Locate the cell with the specified text and output its [x, y] center coordinate. 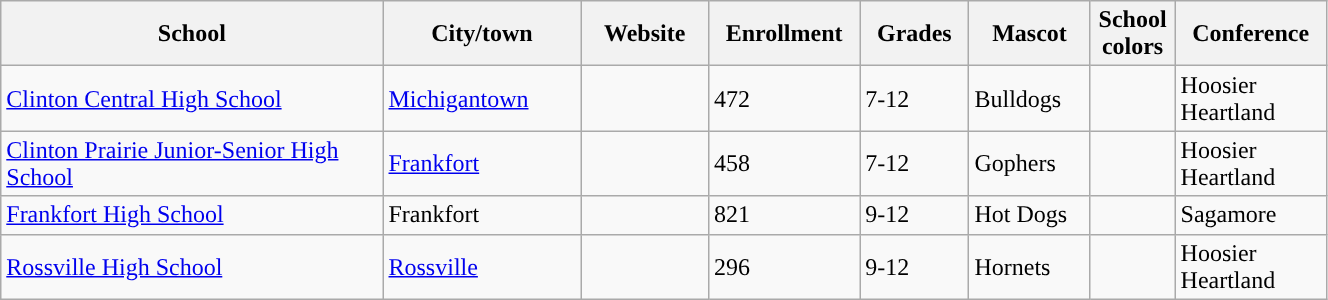
Michigantown [482, 98]
458 [784, 164]
Hornets [1030, 266]
Rossville High School [192, 266]
Clinton Central High School [192, 98]
Gophers [1030, 164]
472 [784, 98]
296 [784, 266]
City/town [482, 34]
Sagamore [1250, 215]
Conference [1250, 34]
Hot Dogs [1030, 215]
Bulldogs [1030, 98]
School [192, 34]
Clinton Prairie Junior-Senior High School [192, 164]
Frankfort High School [192, 215]
Grades [914, 34]
Rossville [482, 266]
Enrollment [784, 34]
821 [784, 215]
Mascot [1030, 34]
School colors [1132, 34]
Website [645, 34]
